Detect which cell encompasses the target text, then output its [x, y] center coordinate. 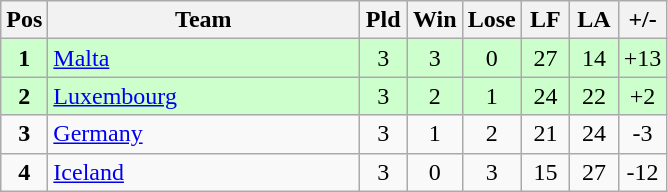
+13 [642, 58]
4 [24, 172]
Win [434, 20]
Pld [384, 20]
-12 [642, 172]
15 [546, 172]
Iceland [204, 172]
LF [546, 20]
Germany [204, 134]
-3 [642, 134]
14 [594, 58]
Luxembourg [204, 96]
Pos [24, 20]
Team [204, 20]
Malta [204, 58]
Lose [492, 20]
LA [594, 20]
+/- [642, 20]
+2 [642, 96]
22 [594, 96]
21 [546, 134]
